Capture the cell that displays the provided text and extract its (x, y) central coordinate. 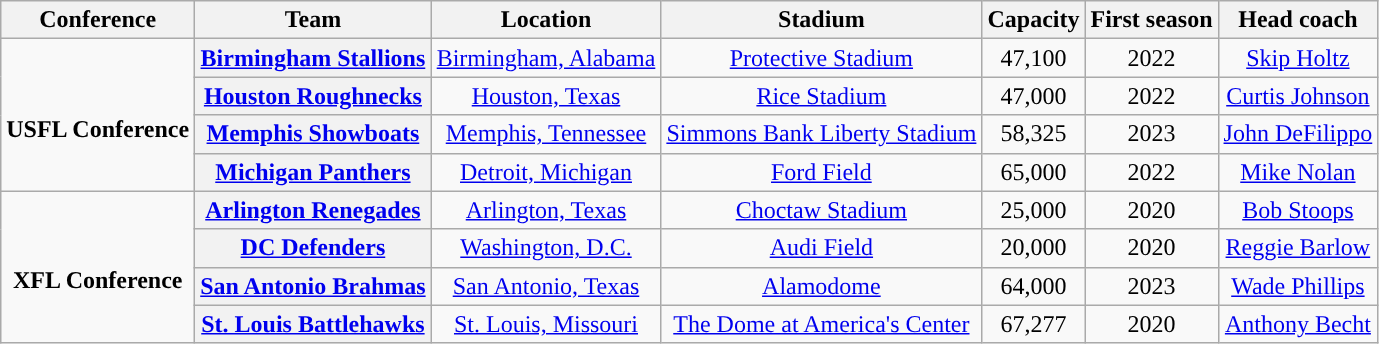
San Antonio Brahmas (313, 286)
Protective Stadium (822, 58)
Audi Field (822, 248)
Detroit, Michigan (546, 172)
Wade Phillips (1298, 286)
47,100 (1034, 58)
John DeFilippo (1298, 134)
Skip Holtz (1298, 58)
Simmons Bank Liberty Stadium (822, 134)
Conference (98, 20)
DC Defenders (313, 248)
Memphis Showboats (313, 134)
Birmingham, Alabama (546, 58)
Stadium (822, 20)
58,325 (1034, 134)
Houston Roughnecks (313, 96)
20,000 (1034, 248)
St. Louis, Missouri (546, 324)
Bob Stoops (1298, 210)
XFL Conference (98, 267)
Washington, D.C. (546, 248)
Head coach (1298, 20)
Arlington, Texas (546, 210)
Team (313, 20)
64,000 (1034, 286)
Michigan Panthers (313, 172)
Curtis Johnson (1298, 96)
Mike Nolan (1298, 172)
Birmingham Stallions (313, 58)
Capacity (1034, 20)
67,277 (1034, 324)
47,000 (1034, 96)
St. Louis Battlehawks (313, 324)
San Antonio, Texas (546, 286)
First season (1152, 20)
Ford Field (822, 172)
Alamodome (822, 286)
Location (546, 20)
USFL Conference (98, 115)
The Dome at America's Center (822, 324)
Choctaw Stadium (822, 210)
Arlington Renegades (313, 210)
Rice Stadium (822, 96)
25,000 (1034, 210)
Reggie Barlow (1298, 248)
Memphis, Tennessee (546, 134)
65,000 (1034, 172)
Anthony Becht (1298, 324)
Houston, Texas (546, 96)
